For the text-containing cell, return its midpoint in [x, y] coordinate format. 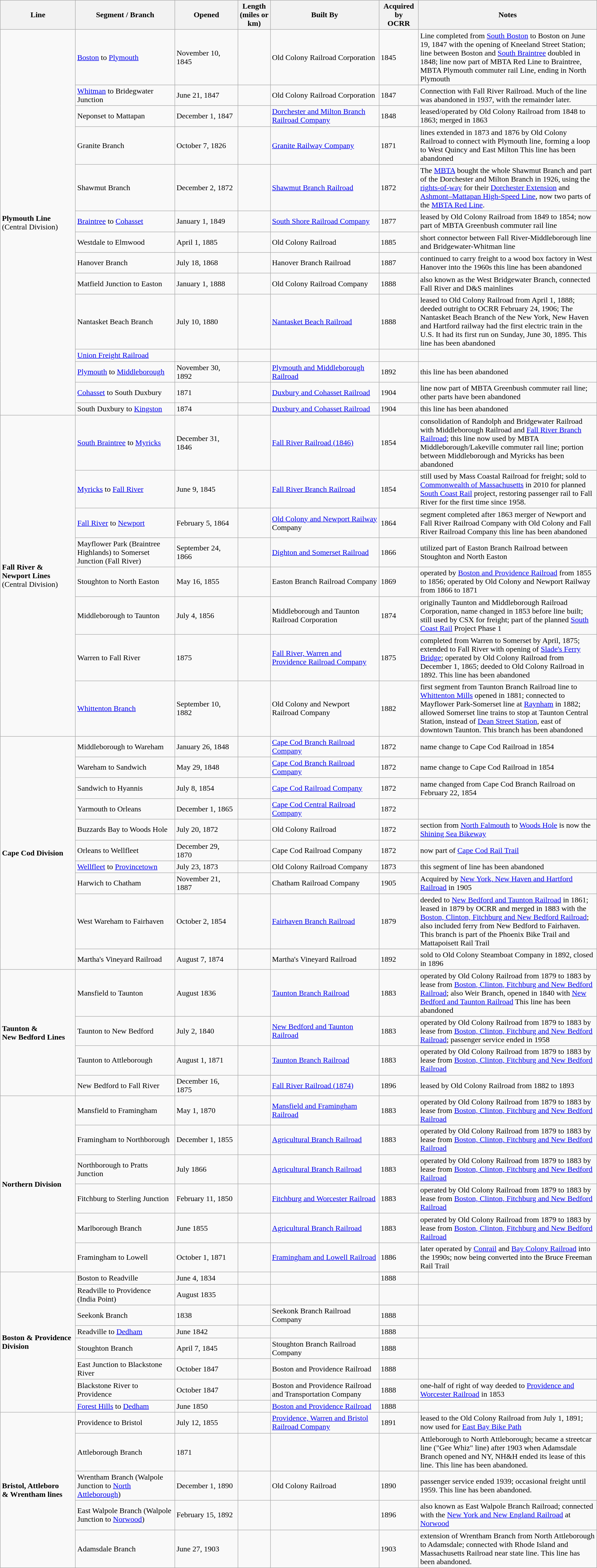
1887 [399, 263]
June 1842 [207, 1332]
June 9, 1845 [207, 489]
Taunton to New Bedford [125, 1031]
June 21, 1847 [207, 95]
1847 [399, 95]
Granite Branch [125, 146]
May 16, 1855 [207, 582]
June 1850 [207, 1406]
utilized part of Easton Branch Railroad between Stoughton and North Easton [508, 552]
June 1855 [207, 1228]
Boston & Providence Division [38, 1342]
Forest Hills to Dedham [125, 1406]
East Walpole Branch (Walpole Junction to Norwood) [125, 1515]
Orleans to Wellfleet [125, 850]
Boston and Providence Railroad and Transportation Company [325, 1390]
passenger service ended 1939; occasional freight until 1959. This line has been abandoned. [508, 1486]
Easton Branch Railroad Company [325, 582]
June 4, 1834 [207, 1278]
Nantasket Beach Railroad [325, 322]
November 30, 1892 [207, 371]
Blackstone River to Providence [125, 1390]
leased by Old Colony Railroad from 1849 to 1854; now part of MBTA Greenbush commuter rail line [508, 221]
July 8, 1854 [207, 788]
Myricks to Fall River [125, 489]
February 11, 1850 [207, 1198]
Sandwich to Hyannis [125, 788]
Mayflower Park (Braintree Highlands) to Somerset Junction (Fall River) [125, 552]
leased/operated by Old Colony Railroad from 1848 to 1863; merged in 1863 [508, 116]
August 1836 [207, 993]
Length (miles or km) [254, 15]
1903 [399, 1549]
operated by Old Colony Railroad from 1879 to 1883 by lease from Boston, Clinton, Fitchburg and New Bedford Railroad; passenger service ended in 1958 [508, 1031]
July 4, 1856 [207, 615]
West Wareham to Fairhaven [125, 922]
December 29, 1870 [207, 850]
Buzzards Bay to Woods Hole [125, 830]
Northern Division [38, 1184]
February 5, 1864 [207, 523]
Middleborough and Taunton Railroad Corporation [325, 615]
October 1, 1871 [207, 1257]
New Bedford to Fall River [125, 1086]
Fall River, Warren and Providence Railroad Company [325, 658]
1877 [399, 221]
December 2, 1872 [207, 188]
Plymouth Line (Central Division) [38, 222]
January 1, 1888 [207, 283]
Attleborough Branch [125, 1452]
Dighton and Somerset Railroad [325, 552]
Seekonk Branch Railroad Company [325, 1315]
1838 [207, 1315]
Shawmut Branch Railroad [325, 188]
Taunton & New Bedford Lines [38, 1033]
July 12, 1855 [207, 1422]
Stoughton to North Easton [125, 582]
this segment of line has been abandoned [508, 867]
Opened [207, 15]
Middleborough to Taunton [125, 615]
Fall River Railroad (1846) [325, 443]
also known as the West Bridgewater Branch, connected Fall River and D&S mainlines [508, 283]
Yarmouth to Orleans [125, 809]
continued to carry freight to a wood box factory in West Hanover into the 1960s this line has been abandoned [508, 263]
Adamsdale Branch [125, 1549]
Providence to Bristol [125, 1422]
August 1, 1871 [207, 1060]
Hanover Branch [125, 263]
Fall River Railroad (1874) [325, 1086]
April 1, 1885 [207, 242]
Acquired by New York, New Haven and Hartford Railroad in 1905 [508, 883]
Mansfield and Framingham Railroad [325, 1110]
December 1, 1865 [207, 809]
1879 [399, 922]
Northborough to Pratts Junction [125, 1169]
1869 [399, 582]
July 1866 [207, 1169]
Hanover Branch Railroad [325, 263]
Whitman to Bridegwater Junction [125, 95]
1873 [399, 867]
Readville to Providence (India Point) [125, 1294]
1891 [399, 1422]
Stoughton Branch [125, 1348]
1848 [399, 116]
October 7, 1826 [207, 146]
Acquired by OCRR [399, 15]
Cohasset to South Duxbury [125, 392]
Matfield Junction to Easton [125, 283]
Granite Railway Company [325, 146]
July 20, 1872 [207, 830]
Cape Cod Central Railroad Company [325, 809]
South Shore Railroad Company [325, 221]
July 18, 1868 [207, 263]
Taunton to Attleborough [125, 1060]
Union Freight Railroad [125, 355]
Plymouth to Middleborough [125, 371]
Chatham Railroad Company [325, 883]
Cape Cod Division [38, 853]
Warren to Fall River [125, 658]
operated by Boston and Providence Railroad from 1855 to 1856; operated by Old Colony and Newport Railway from 1866 to 1871 [508, 582]
Notes [508, 15]
July 2, 1840 [207, 1031]
Shawmut Branch [125, 188]
also known as East Walpole Branch Railroad; connected with the New York and New England Railroad at Norwood [508, 1515]
May 1, 1870 [207, 1110]
Fairhaven Branch Railroad [325, 922]
August 7, 1874 [207, 959]
Line [38, 15]
South Braintree to Myricks [125, 443]
line now part of MBTA Greenbush commuter rail line; other parts have been abandoned [508, 392]
Fitchburg to Sterling Junction [125, 1198]
July 23, 1873 [207, 867]
Wrentham Branch (Walpole Junction to North Attleborough) [125, 1486]
Framingham to Lowell [125, 1257]
name changed from Cape Cod Branch Railroad on February 22, 1854 [508, 788]
Middleborough to Wareham [125, 747]
December 1, 1890 [207, 1486]
February 15, 1892 [207, 1515]
Connection with Fall River Railroad. Much of the line was abandoned in 1937, with the remainder later. [508, 95]
December 16, 1875 [207, 1086]
June 27, 1903 [207, 1549]
December 31, 1846 [207, 443]
Fall River & Newport Lines (Central Division) [38, 576]
1885 [399, 242]
November 10, 1845 [207, 57]
leased by Old Colony Railroad from 1882 to 1893 [508, 1086]
1905 [399, 883]
Seekonk Branch [125, 1315]
now part of Cape Cod Rail Trail [508, 850]
Bristol, Attleboro & Wrentham lines [38, 1490]
East Junction to Blackstone River [125, 1369]
Marlborough Branch [125, 1228]
January 26, 1848 [207, 747]
Braintree to Cohasset [125, 221]
Mansfield to Taunton [125, 993]
section from North Falmouth to Woods Hole is now the Shining Sea Bikeway [508, 830]
1864 [399, 523]
short connector between Fall River-Middleborough line and Bridgewater-Whitman line [508, 242]
one-half of right of way deeded to Providence and Worcester Railroad in 1853 [508, 1390]
April 7, 1845 [207, 1348]
July 10, 1880 [207, 322]
Whittenton Branch [125, 708]
sold to Old Colony Steamboat Company in 1892, closed in 1896 [508, 959]
January 1, 1849 [207, 221]
October 2, 1854 [207, 922]
1886 [399, 1257]
leased to the Old Colony Railroad from July 1, 1891; now used for East Bay Bike Path [508, 1422]
Boston to Readville [125, 1278]
November 21, 1887 [207, 883]
Framingham to Northborough [125, 1140]
May 29, 1848 [207, 767]
later operated by Conrail and Bay Colony Railroad into the 1990s; now being converted into the Bruce Freeman Rail Trail [508, 1257]
September 10, 1882 [207, 708]
Fall River to Newport [125, 523]
Neponset to Mattapan [125, 116]
Wareham to Sandwich [125, 767]
Segment / Branch [125, 15]
December 1, 1847 [207, 116]
Old Colony and Newport Railway Company [325, 523]
Nantasket Beach Branch [125, 322]
August 1835 [207, 1294]
New Bedford and Taunton Railroad [325, 1031]
Built By [325, 15]
1882 [399, 708]
Stoughton Branch Railroad Company [325, 1348]
Boston to Plymouth [125, 57]
Readville to Dedham [125, 1332]
Framingham and Lowell Railroad [325, 1257]
Westdale to Elmwood [125, 242]
Providence, Warren and Bristol Railroad Company [325, 1422]
Fitchburg and Worcester Railroad [325, 1198]
September 24, 1866 [207, 552]
1866 [399, 552]
December 1, 1855 [207, 1140]
Wellfleet to Provincetown [125, 867]
1890 [399, 1486]
Mansfield to Framingham [125, 1110]
Old Colony and Newport Railroad Company [325, 708]
Fall River Branch Railroad [325, 489]
Dorchester and Milton Branch Railroad Company [325, 116]
South Duxbury to Kingston [125, 409]
1845 [399, 57]
Plymouth and Middleborough Railroad [325, 371]
Harwich to Chatham [125, 883]
